Output the (x, y) coordinate of the center of the cell containing the given text.  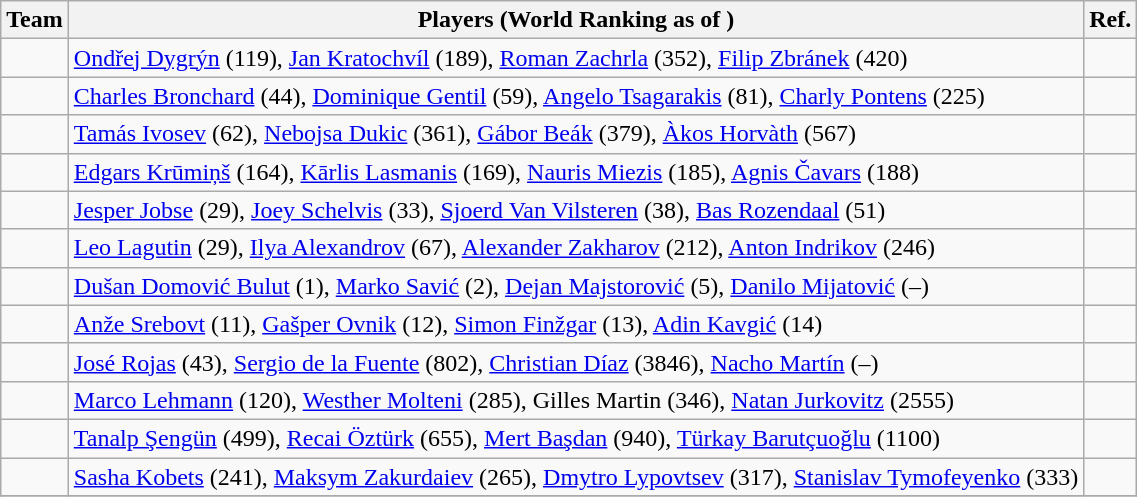
Anže Srebovt (11), Gašper Ovnik (12), Simon Finžgar (13), Adin Kavgić (14) (576, 324)
Ondřej Dygrýn (119), Jan Kratochvíl (189), Roman Zachrla (352), Filip Zbránek (420) (576, 58)
Tanalp Şengün (499), Recai Öztürk (655), Mert Başdan (940), Türkay Barutçuoğlu (1100) (576, 438)
José Rojas (43), Sergio de la Fuente (802), Christian Díaz (3846), Nacho Martín (–) (576, 362)
Marco Lehmann (120), Westher Molteni (285), Gilles Martin (346), Natan Jurkovitz (2555) (576, 400)
Players (World Ranking as of ) (576, 20)
Charles Bronchard (44), Dominique Gentil (59), Angelo Tsagarakis (81), Charly Pontens (225) (576, 96)
Dušan Domović Bulut (1), Marko Savić (2), Dejan Majstorović (5), Danilo Mijatović (–) (576, 286)
Edgars Krūmiņš (164), Kārlis Lasmanis (169), Nauris Miezis (185), Agnis Čavars (188) (576, 172)
Leo Lagutin (29), Ilya Alexandrov (67), Alexander Zakharov (212), Anton Indrikov (246) (576, 248)
Team (35, 20)
Sasha Kobets (241), Maksym Zakurdaiev (265), Dmytro Lypovtsev (317), Stanislav Tymofeyenko (333) (576, 477)
Ref. (1110, 20)
Tamás Ivosev (62), Nebojsa Dukic (361), Gábor Beák (379), Àkos Horvàth (567) (576, 134)
Jesper Jobse (29), Joey Schelvis (33), Sjoerd Van Vilsteren (38), Bas Rozendaal (51) (576, 210)
